Pinpoint the cell where the given text exists, returning its [x, y] midpoint coordinate. 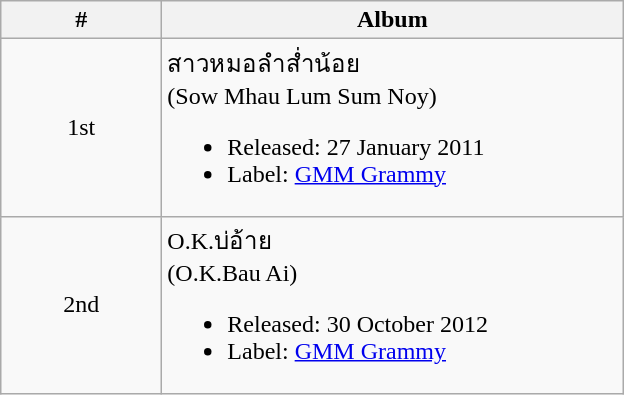
O.K.บ่อ้าย(O.K.Bau Ai)Released: 30 October 2012Label: GMM Grammy [392, 305]
2nd [82, 305]
Album [392, 20]
1st [82, 128]
# [82, 20]
สาวหมอลำส่ำน้อย(Sow Mhau Lum Sum Noy)Released: 27 January 2011Label: GMM Grammy [392, 128]
